Pinpoint the cell where the given text exists, returning its [X, Y] midpoint coordinate. 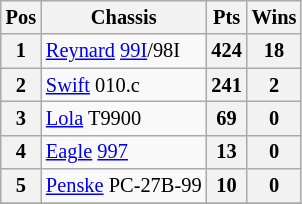
241 [226, 85]
4 [21, 152]
424 [226, 51]
Swift 010.c [124, 85]
13 [226, 152]
Eagle 997 [124, 152]
18 [274, 51]
69 [226, 118]
Pos [21, 17]
3 [21, 118]
5 [21, 186]
1 [21, 51]
Chassis [124, 17]
Reynard 99I/98I [124, 51]
Penske PC-27B-99 [124, 186]
10 [226, 186]
Pts [226, 17]
Lola T9900 [124, 118]
Wins [274, 17]
